Locate the cell with the specified text and output its [x, y] center coordinate. 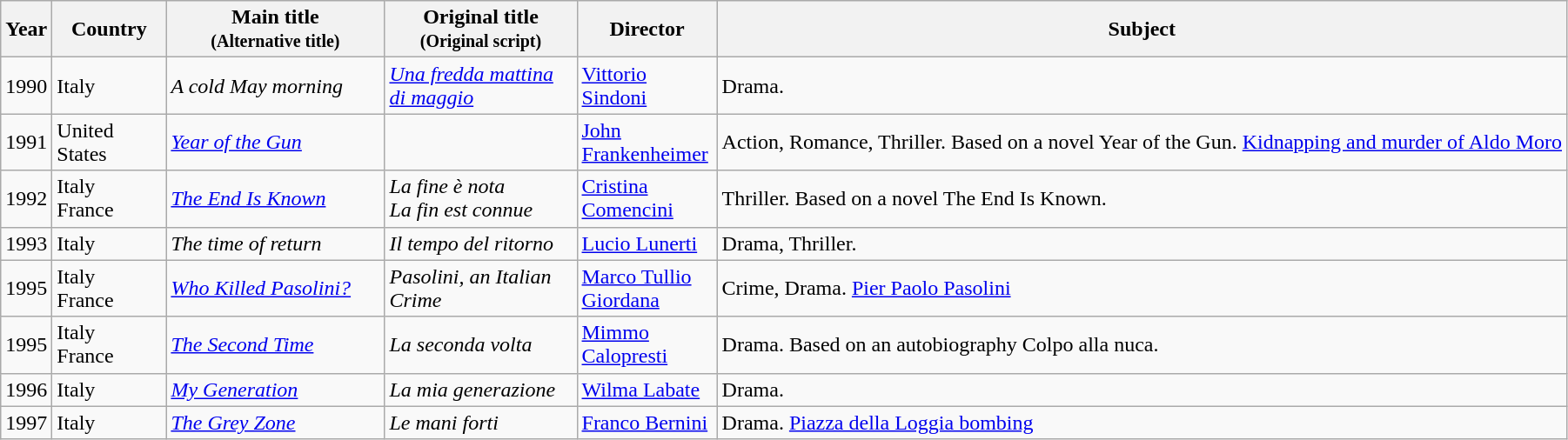
Director [647, 30]
John Frankenheimer [647, 143]
Thriller. Based on a novel The End Is Known. [1142, 198]
Country [110, 30]
The End Is Known [275, 198]
Marco Tullio Giordana [647, 289]
Action, Romance, Thriller. Based on a novel Year of the Gun. Kidnapping and murder of Aldo Moro [1142, 143]
Lucio Lunerti [647, 243]
Il tempo del ritorno [480, 243]
La seconda volta [480, 344]
Drama. Piazza della Loggia bombing [1142, 423]
Who Killed Pasolini? [275, 289]
1991 [26, 143]
The Grey Zone [275, 423]
La fine è notaLa fin est connue [480, 198]
Franco Bernini [647, 423]
The time of return [275, 243]
Wilma Labate [647, 390]
My Generation [275, 390]
1990 [26, 85]
The Second Time [275, 344]
Main title(Alternative title) [275, 30]
Subject [1142, 30]
Crime, Drama. Pier Paolo Pasolini [1142, 289]
Vittorio Sindoni [647, 85]
Pasolini, an Italian Crime [480, 289]
Year of the Gun [275, 143]
1996 [26, 390]
Drama. Based on an autobiography Colpo alla nuca. [1142, 344]
Una fredda mattina di maggio [480, 85]
Le mani forti [480, 423]
1997 [26, 423]
Cristina Comencini [647, 198]
1992 [26, 198]
Mimmo Calopresti [647, 344]
La mia generazione [480, 390]
A cold May morning [275, 85]
Drama, Thriller. [1142, 243]
Original title(Original script) [480, 30]
Year [26, 30]
1993 [26, 243]
United States [110, 143]
